Scan for the cell matching the given text and deliver its (X, Y) coordinate at center. 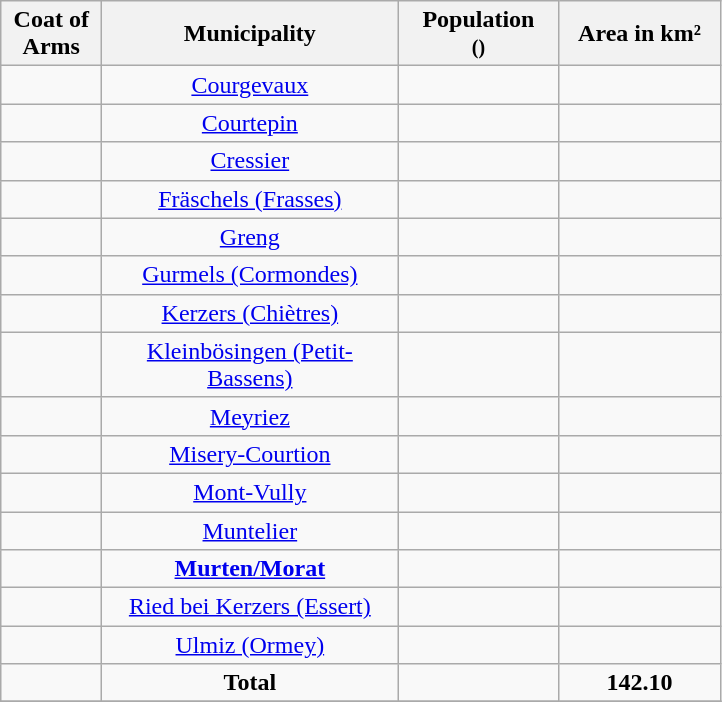
Courgevaux (250, 85)
Courtepin (250, 123)
Population() (478, 34)
Misery-Courtion (250, 454)
Kerzers (Chiètres) (250, 313)
Gurmels (Cormondes) (250, 275)
Greng (250, 237)
Murten/Morat (250, 569)
Mont-Vully (250, 492)
Coat of Arms (52, 34)
142.10 (640, 683)
Meyriez (250, 416)
Total (250, 683)
Area in km² (640, 34)
Kleinbösingen (Petit-Bassens) (250, 364)
Ulmiz (Ormey) (250, 645)
Ried bei Kerzers (Essert) (250, 607)
Cressier (250, 161)
Fräschels (Frasses) (250, 199)
Muntelier (250, 531)
Municipality (250, 34)
